Find where the given text appears and provide that cell's center as (x, y) coordinate. 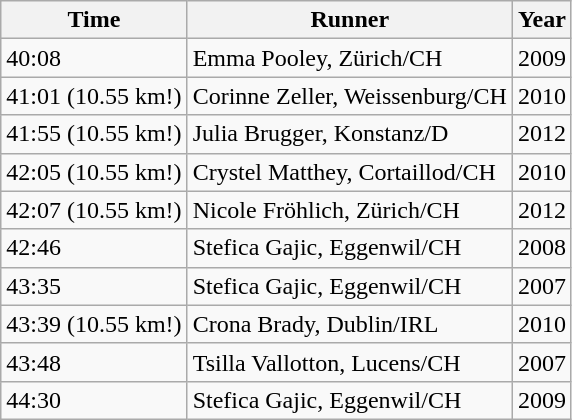
44:30 (94, 400)
Year (542, 20)
42:05 (10.55 km!) (94, 172)
43:48 (94, 362)
Runner (350, 20)
40:08 (94, 58)
Time (94, 20)
42:07 (10.55 km!) (94, 210)
2008 (542, 248)
41:01 (10.55 km!) (94, 96)
43:39 (10.55 km!) (94, 324)
Crona Brady, Dublin/IRL (350, 324)
Nicole Fröhlich, Zürich/CH (350, 210)
43:35 (94, 286)
41:55 (10.55 km!) (94, 134)
Corinne Zeller, Weissenburg/CH (350, 96)
Crystel Matthey, Cortaillod/CH (350, 172)
42:46 (94, 248)
Tsilla Vallotton, Lucens/CH (350, 362)
Julia Brugger, Konstanz/D (350, 134)
Emma Pooley, Zürich/CH (350, 58)
